For the text-containing cell, return its midpoint in (x, y) coordinate format. 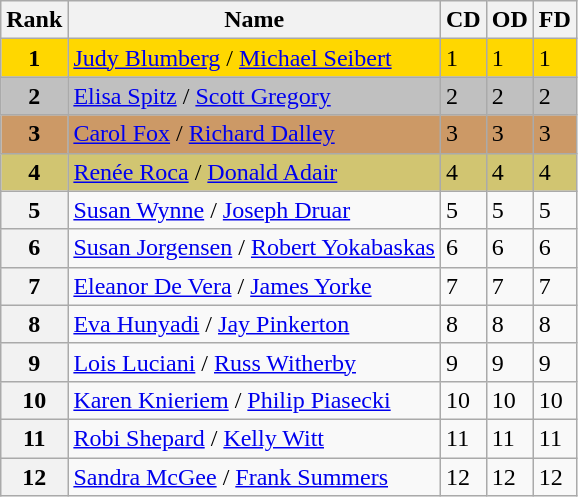
Lois Luciani / Russ Witherby (254, 362)
Robi Shepard / Kelly Witt (254, 438)
Judy Blumberg / Michael Seibert (254, 58)
Name (254, 20)
Sandra McGee / Frank Summers (254, 477)
Carol Fox / Richard Dalley (254, 134)
Susan Jorgensen / Robert Yokabaskas (254, 248)
Susan Wynne / Joseph Druar (254, 210)
FD (554, 20)
Elisa Spitz / Scott Gregory (254, 96)
Eva Hunyadi / Jay Pinkerton (254, 324)
OD (510, 20)
Karen Knieriem / Philip Piasecki (254, 400)
Eleanor De Vera / James Yorke (254, 286)
Rank (34, 20)
CD (463, 20)
Renée Roca / Donald Adair (254, 172)
